For the text-containing cell, return its midpoint in [x, y] coordinate format. 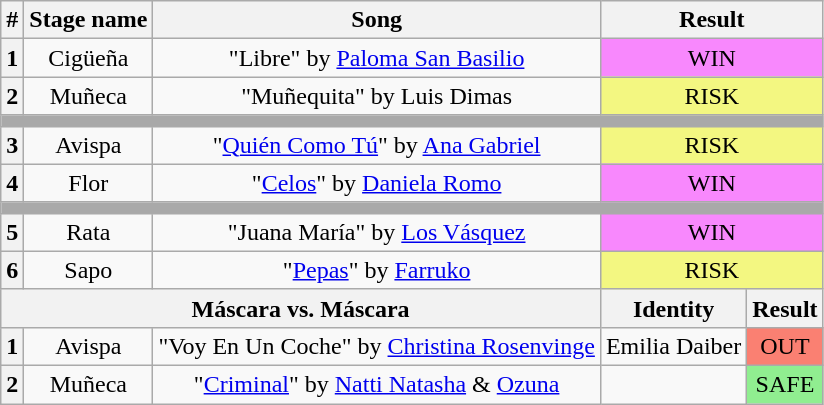
4 [12, 183]
Identity [673, 308]
"Voy En Un Coche" by Christina Rosenvinge [377, 346]
"Celos" by Daniela Romo [377, 183]
"Libre" by Paloma San Basilio [377, 58]
Flor [88, 183]
# [12, 20]
Sapo [88, 270]
Stage name [88, 20]
5 [12, 232]
SAFE [785, 384]
"Muñequita" by Luis Dimas [377, 96]
Song [377, 20]
"Quién Como Tú" by Ana Gabriel [377, 145]
3 [12, 145]
Emilia Daiber [673, 346]
Máscara vs. Máscara [301, 308]
6 [12, 270]
"Criminal" by Natti Natasha & Ozuna [377, 384]
Rata [88, 232]
OUT [785, 346]
Cigüeña [88, 58]
"Juana María" by Los Vásquez [377, 232]
"Pepas" by Farruko [377, 270]
